Capture the cell that displays the provided text and extract its [X, Y] central coordinate. 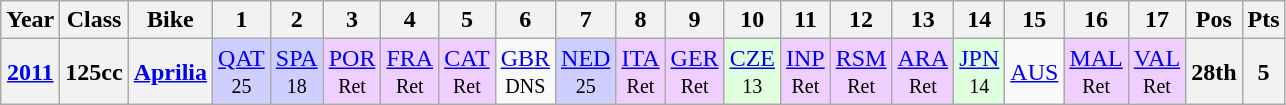
JPN14 [980, 72]
ITARet [640, 72]
17 [1156, 20]
RSMRet [861, 72]
SPA18 [296, 72]
Class [94, 20]
1 [242, 20]
PORRet [352, 72]
QAT25 [242, 72]
GERRet [694, 72]
2011 [30, 72]
8 [640, 20]
11 [805, 20]
GBRDNS [525, 72]
14 [980, 20]
125cc [94, 72]
10 [752, 20]
CATRet [467, 72]
16 [1096, 20]
VALRet [1156, 72]
CZE13 [752, 72]
2 [296, 20]
6 [525, 20]
MALRet [1096, 72]
INPRet [805, 72]
12 [861, 20]
28th [1214, 72]
FRARet [410, 72]
NED25 [586, 72]
Pos [1214, 20]
9 [694, 20]
Aprilia [170, 72]
Bike [170, 20]
ARARet [923, 72]
3 [352, 20]
Year [30, 20]
7 [586, 20]
AUS [1034, 72]
4 [410, 20]
13 [923, 20]
15 [1034, 20]
Pts [1264, 20]
